For the text-containing cell, return its midpoint in (X, Y) coordinate format. 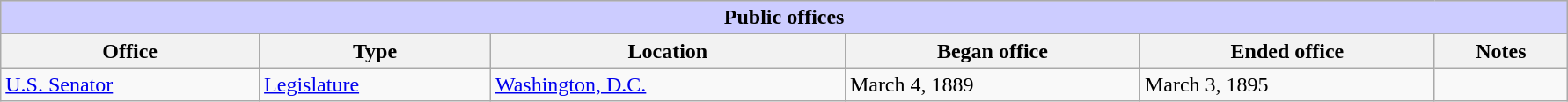
Type (375, 51)
U.S. Senator (130, 84)
Notes (1501, 51)
Location (667, 51)
Office (130, 51)
March 4, 1889 (993, 84)
March 3, 1895 (1286, 84)
Ended office (1286, 51)
Began office (993, 51)
Washington, D.C. (667, 84)
Legislature (375, 84)
Public offices (785, 18)
